Provide the (X, Y) coordinate of the cell's center where the given text is located.  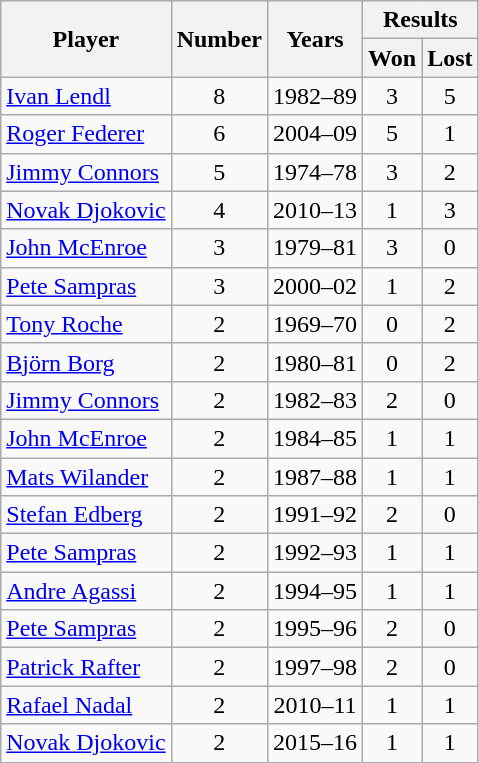
4 (219, 210)
Björn Borg (86, 362)
1982–89 (316, 96)
1991–92 (316, 515)
1994–95 (316, 591)
1997–98 (316, 667)
2000–02 (316, 286)
1987–88 (316, 477)
1982–83 (316, 400)
1969–70 (316, 324)
1984–85 (316, 438)
Patrick Rafter (86, 667)
1995–96 (316, 629)
2004–09 (316, 134)
Rafael Nadal (86, 705)
Stefan Edberg (86, 515)
2010–13 (316, 210)
2015–16 (316, 743)
Andre Agassi (86, 591)
Roger Federer (86, 134)
6 (219, 134)
Mats Wilander (86, 477)
Won (392, 58)
Results (421, 20)
8 (219, 96)
Number (219, 39)
1979–81 (316, 248)
Lost (450, 58)
Tony Roche (86, 324)
1980–81 (316, 362)
Years (316, 39)
Ivan Lendl (86, 96)
2010–11 (316, 705)
Player (86, 39)
1992–93 (316, 553)
1974–78 (316, 172)
